Scan for the cell matching the given text and deliver its [x, y] coordinate at center. 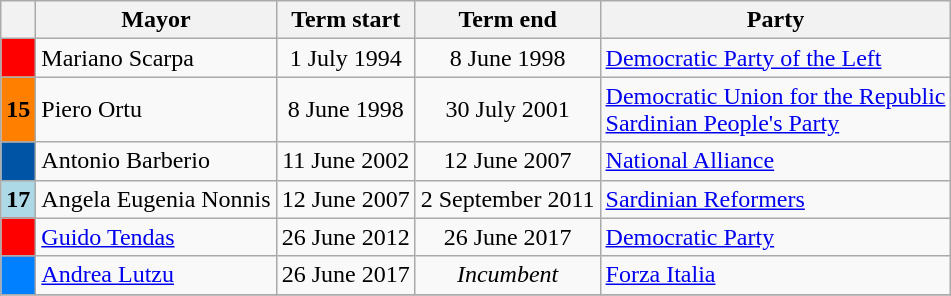
11 June 2002 [346, 161]
15 [18, 110]
National Alliance [776, 161]
Democratic Party [776, 237]
Democratic Party of the Left [776, 58]
Incumbent [508, 275]
17 [18, 199]
Angela Eugenia Nonnis [156, 199]
Mariano Scarpa [156, 58]
Mayor [156, 20]
Andrea Lutzu [156, 275]
Term end [508, 20]
Piero Ortu [156, 110]
26 June 2012 [346, 237]
2 September 2011 [508, 199]
30 July 2001 [508, 110]
Term start [346, 20]
Guido Tendas [156, 237]
Forza Italia [776, 275]
Sardinian Reformers [776, 199]
Party [776, 20]
Antonio Barberio [156, 161]
Democratic Union for the RepublicSardinian People's Party [776, 110]
1 July 1994 [346, 58]
